Extract the [X, Y] coordinate from the center of the cell holding the provided text.  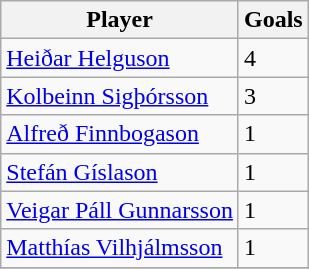
3 [273, 96]
Heiðar Helguson [120, 58]
Veigar Páll Gunnarsson [120, 210]
Goals [273, 20]
4 [273, 58]
Stefán Gíslason [120, 172]
Kolbeinn Sigþórsson [120, 96]
Alfreð Finnbogason [120, 134]
Player [120, 20]
Matthías Vilhjálmsson [120, 248]
